Output the [x, y] coordinate of the center of the cell containing the given text.  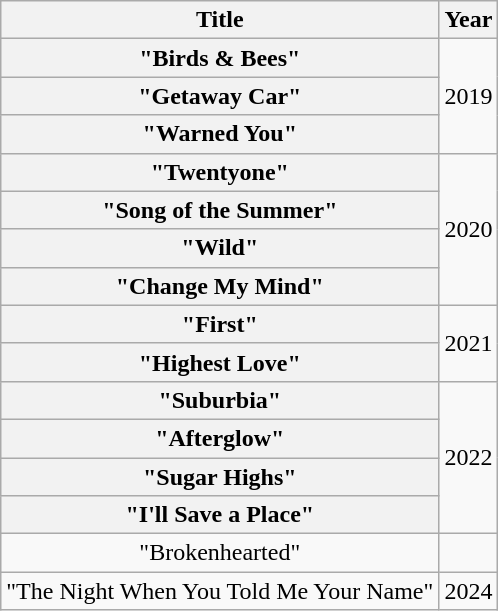
"Brokenhearted" [220, 553]
"The Night When You Told Me Your Name" [220, 591]
2019 [468, 96]
2024 [468, 591]
"Sugar Highs" [220, 477]
2022 [468, 457]
Title [220, 20]
Year [468, 20]
"Birds & Bees" [220, 58]
2020 [468, 229]
"Getaway Car" [220, 96]
"I'll Save a Place" [220, 515]
"Highest Love" [220, 362]
2021 [468, 343]
"Suburbia" [220, 400]
"Warned You" [220, 134]
"Twentyone" [220, 172]
"Change My Mind" [220, 286]
"Song of the Summer" [220, 210]
"Wild" [220, 248]
"Afterglow" [220, 438]
"First" [220, 324]
